Output the (X, Y) coordinate of the center of the cell containing the given text.  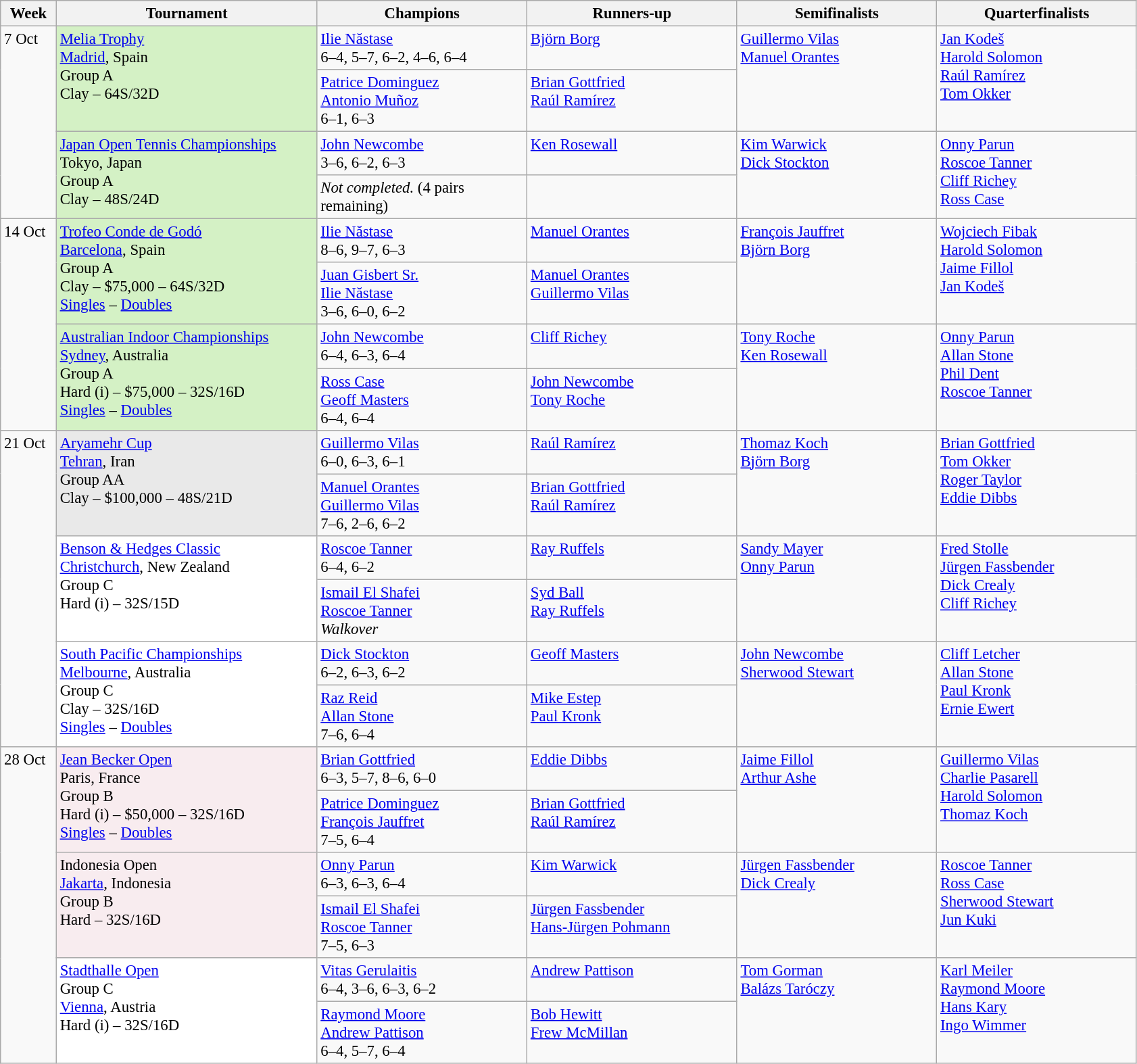
14 Oct (28, 324)
Björn Borg (633, 49)
Roscoe Tanner 6–4, 6–2 (422, 557)
Guillermo Vilas Charlie Pasarell Harold Solomon Thomaz Koch (1037, 800)
South Pacific Championships Melbourne, Australia Group C Clay – 32S/16D Singles – Doubles (187, 694)
John Newcombe Tony Roche (633, 400)
Geoff Masters (633, 664)
Guillermo Vilas Manuel Orantes (837, 79)
Trofeo Conde de Godó Barcelona, Spain Group A Clay – $75,000 – 64S/32D Singles – Doubles (187, 272)
Ismail El Shafei Roscoe Tanner Walkover (422, 610)
28 Oct (28, 906)
Onny Parun 6–3, 6–3, 6–4 (422, 875)
Onny Parun Allan Stone Phil Dent Roscoe Tanner (1037, 377)
Syd Ball Ray Ruffels (633, 610)
Patrice Dominguez François Jauffret 7–5, 6–4 (422, 821)
Dick Stockton 6–2, 6–3, 6–2 (422, 664)
Manuel Orantes (633, 241)
Bob Hewitt Frew McMillan (633, 1033)
Kim Warwick (633, 875)
Raymond Moore Andrew Pattison 6–4, 5–7, 6–4 (422, 1033)
Manuel Orantes Guillermo Vilas (633, 293)
Ross Case Geoff Masters 6–4, 6–4 (422, 400)
Ilie Năstase 6–4, 5–7, 6–2, 4–6, 6–4 (422, 49)
Onny Parun Roscoe Tanner Cliff Richey Ross Case (1037, 176)
Runners-up (633, 14)
Champions (422, 14)
Eddie Dibbs (633, 769)
John Newcombe 6–4, 6–3, 6–4 (422, 346)
Kim Warwick Dick Stockton (837, 176)
François Jauffret Björn Borg (837, 272)
Quarterfinalists (1037, 14)
Ilie Năstase 8–6, 9–7, 6–3 (422, 241)
Benson & Hedges Classic Christchurch, New Zealand Group C Hard (i) – 32S/15D (187, 588)
Patrice Dominguez Antonio Muñoz 6–1, 6–3 (422, 101)
John Newcombe 3–6, 6–2, 6–3 (422, 154)
Raz Reid Allan Stone 7–6, 6–4 (422, 716)
Week (28, 14)
Cliff Richey (633, 346)
Tony Roche Ken Rosewall (837, 377)
Brian Gottfried 6–3, 5–7, 8–6, 6–0 (422, 769)
7 Oct (28, 123)
Tom Gorman Balázs Taróczy (837, 1011)
Jürgen Fassbender Dick Crealy (837, 905)
Brian Gottfried Tom Okker Roger Taylor Eddie Dibbs (1037, 483)
Aryamehr Cup Tehran, Iran Group AA Clay – $100,000 – 48S/21D (187, 483)
Tournament (187, 14)
Ray Ruffels (633, 557)
Fred Stolle Jürgen Fassbender Dick Crealy Cliff Richey (1037, 588)
Stadthalle Open Group C Vienna, Austria Hard (i) – 32S/16D (187, 1011)
Not completed. (4 pairs remaining) (422, 197)
Ken Rosewall (633, 154)
Japan Open Tennis Championships Tokyo, Japan Group A Clay – 48S/24D (187, 176)
Indonesia Open Jakarta, Indonesia Group B Hard – 32S/16D (187, 905)
Sandy Mayer Onny Parun (837, 588)
Raúl Ramírez (633, 452)
Jean Becker Open Paris, France Group B Hard (i) – $50,000 – 32S/16D Singles – Doubles (187, 800)
Manuel Orantes Guillermo Vilas 7–6, 2–6, 6–2 (422, 505)
Guillermo Vilas 6–0, 6–3, 6–1 (422, 452)
Australian Indoor Championships Sydney, Australia Group A Hard (i) – $75,000 – 32S/16D Singles – Doubles (187, 377)
Ismail El Shafei Roscoe Tanner 7–5, 6–3 (422, 927)
Jaime Fillol Arthur Ashe (837, 800)
Cliff Letcher Allan Stone Paul Kronk Ernie Ewert (1037, 694)
Vitas Gerulaitis 6–4, 3–6, 6–3, 6–2 (422, 980)
Jan Kodeš Harold Solomon Raúl Ramírez Tom Okker (1037, 79)
Jürgen Fassbender Hans-Jürgen Pohmann (633, 927)
Mike Estep Paul Kronk (633, 716)
Thomaz Koch Björn Borg (837, 483)
Andrew Pattison (633, 980)
Juan Gisbert Sr. Ilie Năstase 3–6, 6–0, 6–2 (422, 293)
Karl Meiler Raymond Moore Hans Kary Ingo Wimmer (1037, 1011)
21 Oct (28, 588)
Roscoe Tanner Ross Case Sherwood Stewart Jun Kuki (1037, 905)
Melia Trophy Madrid, Spain Group A Clay – 64S/32D (187, 79)
Semifinalists (837, 14)
Wojciech Fibak Harold Solomon Jaime Fillol Jan Kodeš (1037, 272)
John Newcombe Sherwood Stewart (837, 694)
